Find where the given text appears and provide that cell's center as [X, Y] coordinate. 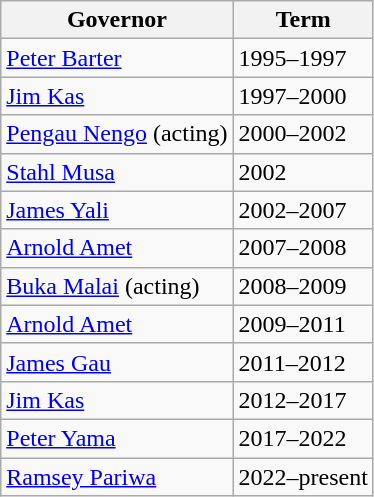
2009–2011 [303, 324]
Buka Malai (acting) [117, 286]
2002–2007 [303, 210]
Governor [117, 20]
2008–2009 [303, 286]
1995–1997 [303, 58]
Peter Barter [117, 58]
Stahl Musa [117, 172]
Term [303, 20]
2007–2008 [303, 248]
1997–2000 [303, 96]
Peter Yama [117, 438]
Pengau Nengo (acting) [117, 134]
2002 [303, 172]
2012–2017 [303, 400]
2022–present [303, 477]
2011–2012 [303, 362]
James Yali [117, 210]
2000–2002 [303, 134]
2017–2022 [303, 438]
James Gau [117, 362]
Ramsey Pariwa [117, 477]
